Scan for the cell matching the given text and deliver its (x, y) coordinate at center. 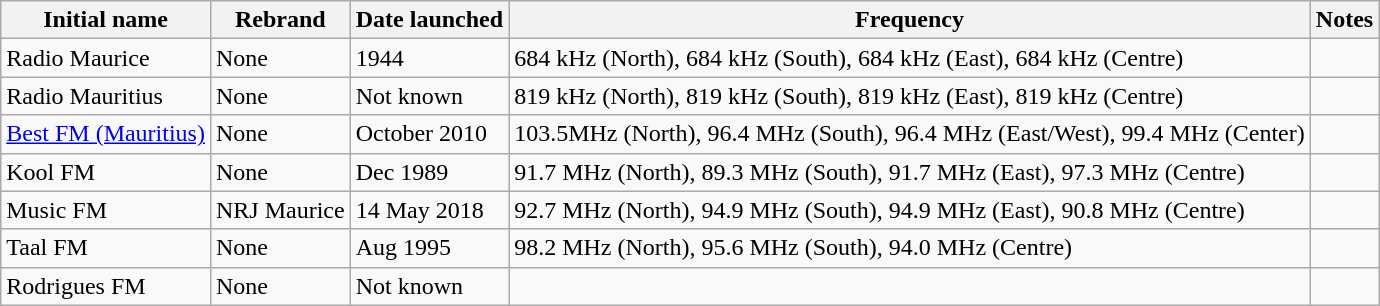
684 kHz (North), 684 kHz (South), 684 kHz (East), 684 kHz (Centre) (910, 58)
Dec 1989 (429, 172)
Radio Mauritius (106, 96)
October 2010 (429, 134)
Kool FM (106, 172)
819 kHz (North), 819 kHz (South), 819 kHz (East), 819 kHz (Centre) (910, 96)
NRJ Maurice (280, 210)
Rodrigues FM (106, 286)
14 May 2018 (429, 210)
Initial name (106, 20)
Date launched (429, 20)
91.7 MHz (North), 89.3 MHz (South), 91.7 MHz (East), 97.3 MHz (Centre) (910, 172)
92.7 MHz (North), 94.9 MHz (South), 94.9 MHz (East), 90.8 MHz (Centre) (910, 210)
103.5MHz (North), 96.4 MHz (South), 96.4 MHz (East/West), 99.4 MHz (Center) (910, 134)
Frequency (910, 20)
Rebrand (280, 20)
Music FM (106, 210)
1944 (429, 58)
98.2 MHz (North), 95.6 MHz (South), 94.0 MHz (Centre) (910, 248)
Notes (1344, 20)
Radio Maurice (106, 58)
Best FM (Mauritius) (106, 134)
Aug 1995 (429, 248)
Taal FM (106, 248)
